Output the (x, y) coordinate of the center of the cell containing the given text.  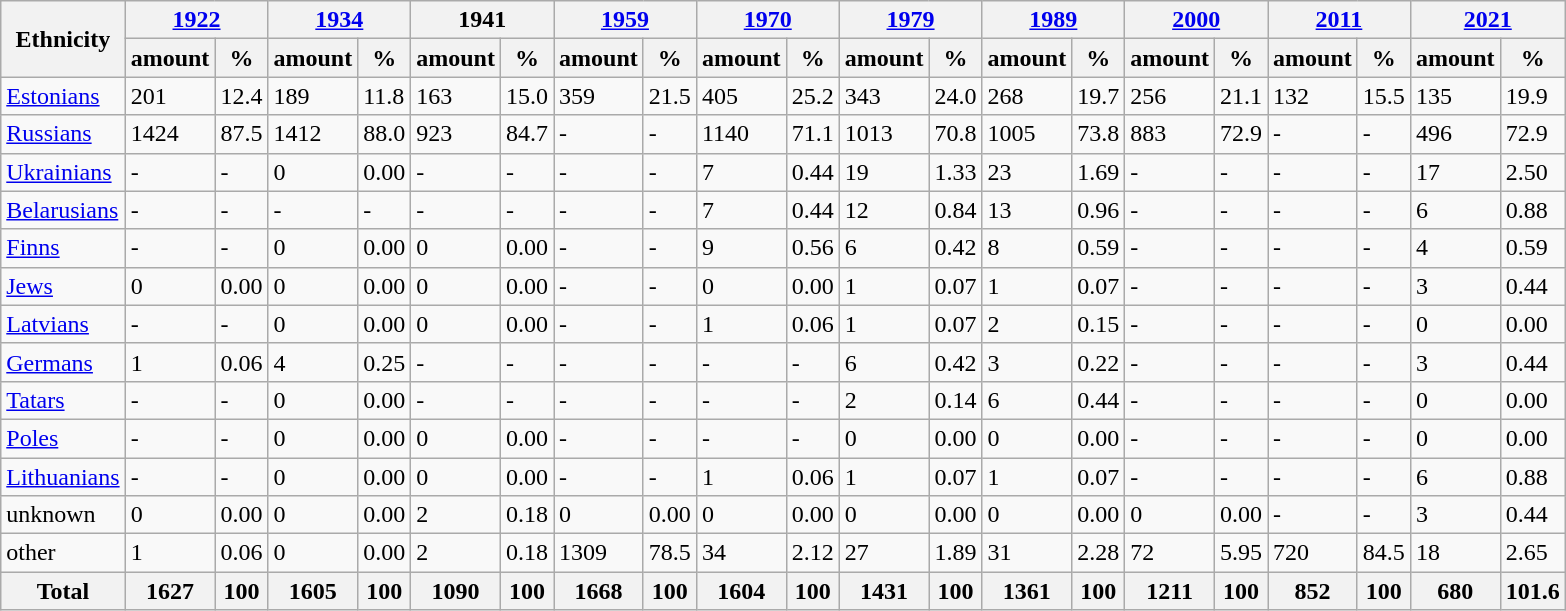
9 (741, 248)
1424 (170, 134)
1605 (313, 591)
19.7 (1098, 96)
unknown (63, 515)
1412 (313, 134)
132 (1313, 96)
84.5 (1384, 553)
Total (63, 591)
1211 (1170, 591)
1090 (456, 591)
73.8 (1098, 134)
189 (313, 96)
24.0 (956, 96)
Ukrainians (63, 172)
0.15 (1098, 324)
359 (599, 96)
1604 (741, 591)
78.5 (670, 553)
25.2 (812, 96)
84.7 (526, 134)
1140 (741, 134)
5.95 (1242, 553)
1979 (910, 20)
163 (456, 96)
2.65 (1532, 553)
1005 (1027, 134)
923 (456, 134)
0.84 (956, 210)
0.56 (812, 248)
15.5 (1384, 96)
71.1 (812, 134)
19 (884, 172)
1.89 (956, 553)
256 (1170, 96)
Belarusians (63, 210)
720 (1313, 553)
34 (741, 553)
1941 (482, 20)
2.12 (812, 553)
Poles (63, 438)
19.9 (1532, 96)
1309 (599, 553)
852 (1313, 591)
Germans (63, 362)
Tatars (63, 400)
883 (1170, 134)
70.8 (956, 134)
135 (1455, 96)
Estonians (63, 96)
8 (1027, 248)
0.96 (1098, 210)
87.5 (242, 134)
343 (884, 96)
101.6 (1532, 591)
13 (1027, 210)
1668 (599, 591)
405 (741, 96)
17 (1455, 172)
1431 (884, 591)
18 (1455, 553)
Russians (63, 134)
21.1 (1242, 96)
1970 (768, 20)
1361 (1027, 591)
1934 (340, 20)
72 (1170, 553)
680 (1455, 591)
1013 (884, 134)
1922 (196, 20)
15.0 (526, 96)
0.25 (384, 362)
1627 (170, 591)
0.22 (1098, 362)
11.8 (384, 96)
88.0 (384, 134)
2021 (1488, 20)
12 (884, 210)
Jews (63, 286)
Ethnicity (63, 39)
27 (884, 553)
Latvians (63, 324)
268 (1027, 96)
1989 (1054, 20)
31 (1027, 553)
12.4 (242, 96)
2.50 (1532, 172)
21.5 (670, 96)
Finns (63, 248)
0.14 (956, 400)
2.28 (1098, 553)
1959 (626, 20)
Lithuanians (63, 477)
23 (1027, 172)
1.69 (1098, 172)
201 (170, 96)
1.33 (956, 172)
2000 (1196, 20)
496 (1455, 134)
2011 (1340, 20)
other (63, 553)
